Pinpoint the cell where the given text exists, returning its (x, y) midpoint coordinate. 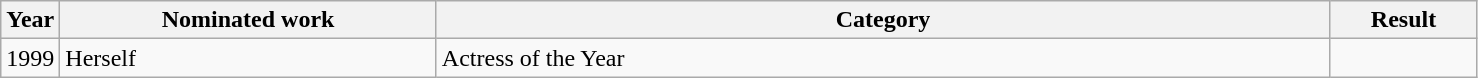
Actress of the Year (882, 58)
Result (1404, 20)
1999 (30, 58)
Year (30, 20)
Category (882, 20)
Herself (248, 58)
Nominated work (248, 20)
